Detect which cell encompasses the target text, then output its [x, y] center coordinate. 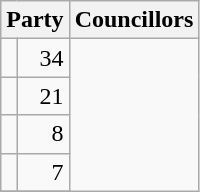
8 [43, 134]
34 [43, 58]
Party [35, 20]
7 [43, 172]
Councillors [134, 20]
21 [43, 96]
